Scan for the cell matching the given text and deliver its (X, Y) coordinate at center. 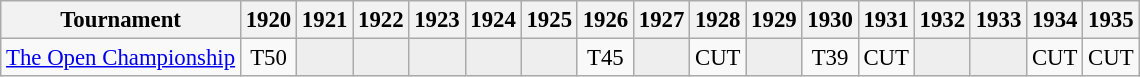
T39 (830, 58)
1933 (998, 20)
1926 (605, 20)
1931 (886, 20)
1921 (325, 20)
The Open Championship (121, 58)
1934 (1055, 20)
T45 (605, 58)
1920 (268, 20)
1922 (381, 20)
Tournament (121, 20)
1932 (942, 20)
1924 (493, 20)
1923 (437, 20)
1929 (774, 20)
T50 (268, 58)
1925 (549, 20)
1935 (1111, 20)
1930 (830, 20)
1927 (661, 20)
1928 (718, 20)
